Pinpoint the cell where the given text exists, returning its (X, Y) midpoint coordinate. 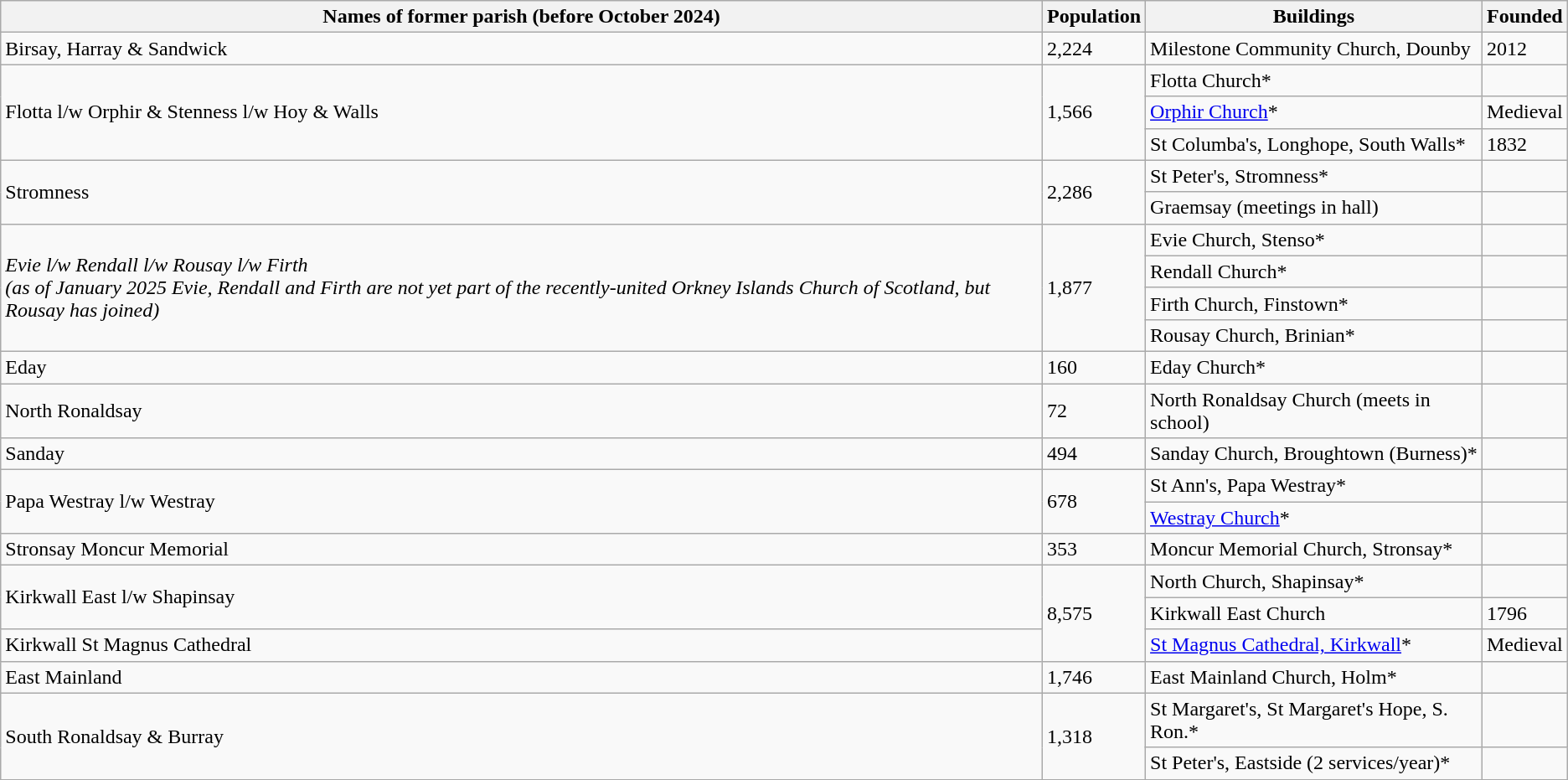
Papa Westray l/w Westray (522, 502)
Firth Church, Finstown* (1314, 303)
Evie Church, Stenso* (1314, 240)
Kirkwall East Church (1314, 613)
Flotta Church* (1314, 80)
Moncur Memorial Church, Stronsay* (1314, 550)
Kirkwall St Magnus Cathedral (522, 645)
Eday Church* (1314, 367)
St Ann's, Papa Westray* (1314, 486)
North Ronaldsay Church (meets in school) (1314, 411)
Buildings (1314, 17)
Orphir Church* (1314, 112)
678 (1094, 502)
1,566 (1094, 112)
St Columba's, Longhope, South Walls* (1314, 144)
Stromness (522, 192)
2,224 (1094, 49)
1,746 (1094, 677)
1,318 (1094, 736)
Founded (1524, 17)
Names of former parish (before October 2024) (522, 17)
South Ronaldsay & Burray (522, 736)
Birsay, Harray & Sandwick (522, 49)
East Mainland Church, Holm* (1314, 677)
Kirkwall East l/w Shapinsay (522, 597)
2,286 (1094, 192)
353 (1094, 550)
Rendall Church* (1314, 271)
1832 (1524, 144)
Sanday (522, 454)
Population (1094, 17)
St Margaret's, St Margaret's Hope, S. Ron.* (1314, 721)
1,877 (1094, 287)
St Magnus Cathedral, Kirkwall* (1314, 645)
494 (1094, 454)
1796 (1524, 613)
East Mainland (522, 677)
Sanday Church, Broughtown (Burness)* (1314, 454)
Stronsay Moncur Memorial (522, 550)
Graemsay (meetings in hall) (1314, 208)
North Church, Shapinsay* (1314, 581)
Eday (522, 367)
Westray Church* (1314, 518)
8,575 (1094, 613)
Flotta l/w Orphir & Stenness l/w Hoy & Walls (522, 112)
72 (1094, 411)
160 (1094, 367)
St Peter's, Eastside (2 services/year)* (1314, 763)
St Peter's, Stromness* (1314, 176)
Rousay Church, Brinian* (1314, 335)
2012 (1524, 49)
North Ronaldsay (522, 411)
Milestone Community Church, Dounby (1314, 49)
